Return (x, y) of the center of cell containing provided text 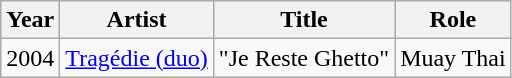
Artist (136, 20)
Title (304, 20)
Year (30, 20)
Muay Thai (454, 58)
Tragédie (duo) (136, 58)
Role (454, 20)
2004 (30, 58)
"Je Reste Ghetto" (304, 58)
